Output the [X, Y] coordinate of the center of the cell containing the given text.  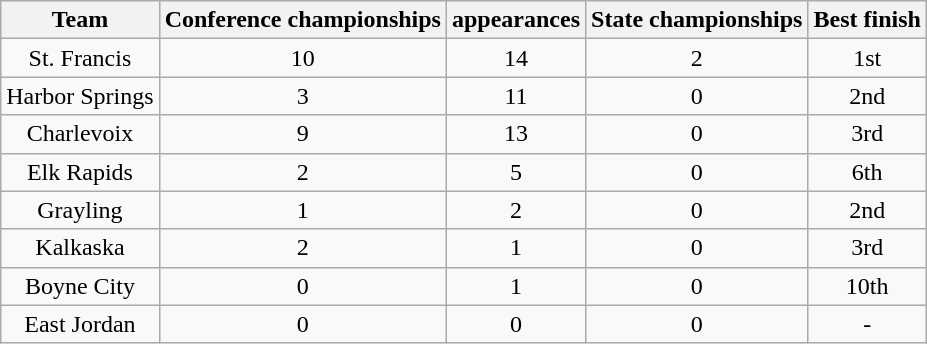
Team [80, 20]
Conference championships [302, 20]
Boyne City [80, 286]
9 [302, 134]
Charlevoix [80, 134]
1st [867, 58]
St. Francis [80, 58]
Best finish [867, 20]
- [867, 324]
6th [867, 172]
10 [302, 58]
11 [516, 96]
Harbor Springs [80, 96]
Grayling [80, 210]
Kalkaska [80, 248]
State championships [697, 20]
appearances [516, 20]
5 [516, 172]
East Jordan [80, 324]
13 [516, 134]
14 [516, 58]
Elk Rapids [80, 172]
10th [867, 286]
3 [302, 96]
